Capture the cell that displays the provided text and extract its [X, Y] central coordinate. 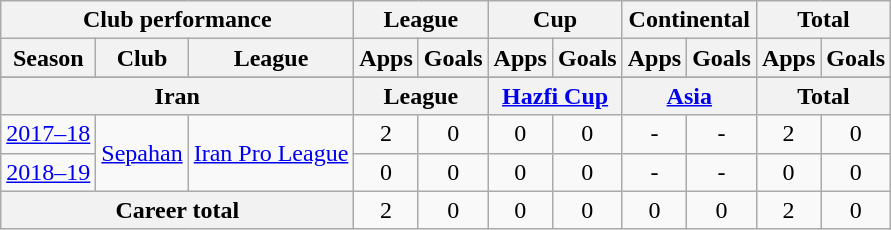
Continental [689, 20]
Cup [555, 20]
Club performance [178, 20]
2017–18 [48, 134]
Asia [689, 96]
Sepahan [142, 153]
Career total [178, 210]
Season [48, 58]
Iran [178, 96]
Hazfi Cup [555, 96]
2018–19 [48, 172]
Club [142, 58]
Iran Pro League [271, 153]
